Provide the (X, Y) coordinate of the cell's center where the given text is located.  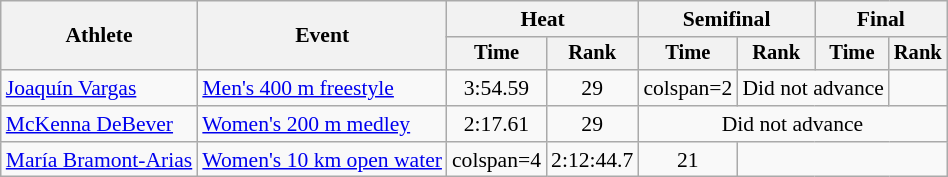
Men's 400 m freestyle (322, 88)
Athlete (100, 36)
colspan=2 (688, 88)
Event (322, 36)
Joaquín Vargas (100, 88)
Women's 200 m medley (322, 124)
Final (881, 19)
Semifinal (726, 19)
2:17.61 (496, 124)
McKenna DeBever (100, 124)
Heat (542, 19)
3:54.59 (496, 88)
